Capture the cell that displays the provided text and extract its [x, y] central coordinate. 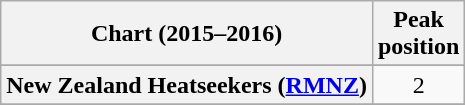
New Zealand Heatseekers (RMNZ) [187, 85]
Chart (2015–2016) [187, 34]
2 [418, 85]
Peakposition [418, 34]
